Pinpoint the cell where the given text exists, returning its [X, Y] midpoint coordinate. 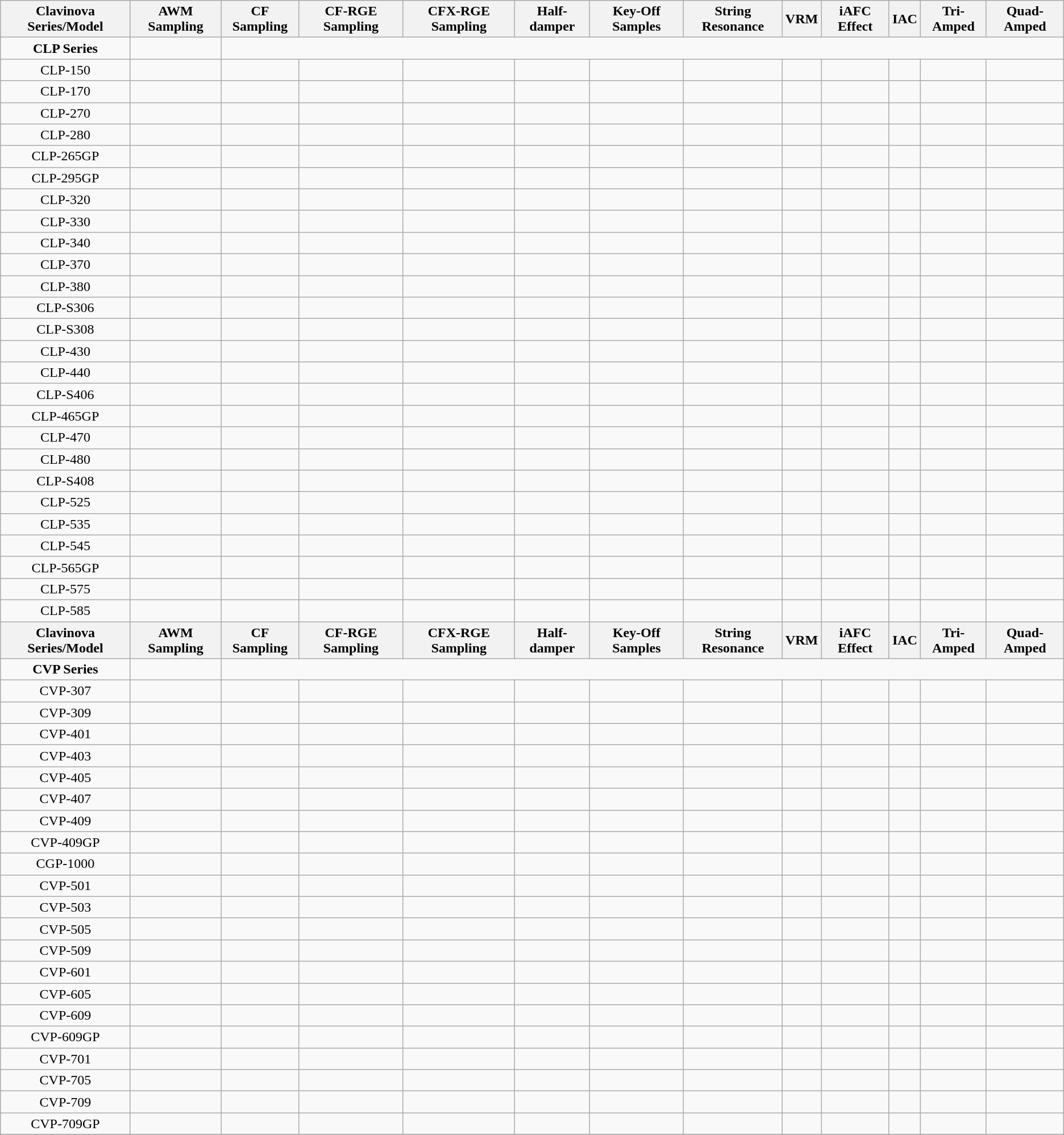
CLP-265GP [65, 156]
CVP-609GP [65, 1037]
CVP-609 [65, 1016]
CGP-1000 [65, 864]
CLP-330 [65, 221]
CVP-503 [65, 907]
CLP Series [65, 48]
CLP-370 [65, 264]
CVP-505 [65, 929]
CLP-S408 [65, 481]
CLP-470 [65, 438]
CLP-535 [65, 524]
CLP-S306 [65, 308]
CVP-501 [65, 885]
CLP-S308 [65, 330]
CLP-525 [65, 502]
CVP-407 [65, 799]
CVP-509 [65, 950]
CLP-465GP [65, 416]
CLP-320 [65, 199]
CVP-409GP [65, 842]
CVP-705 [65, 1080]
CVP-307 [65, 691]
CVP-709 [65, 1102]
CLP-480 [65, 459]
CLP-545 [65, 546]
CVP-601 [65, 972]
CLP-270 [65, 113]
CLP-280 [65, 135]
CLP-170 [65, 92]
CLP-295GP [65, 178]
CLP-430 [65, 351]
CLP-340 [65, 243]
CLP-S406 [65, 394]
CLP-440 [65, 373]
CVP-309 [65, 713]
CVP-709GP [65, 1124]
CVP-405 [65, 778]
CLP-380 [65, 286]
CVP-409 [65, 821]
CVP-701 [65, 1059]
CLP-575 [65, 589]
CLP-150 [65, 70]
CLP-565GP [65, 567]
CVP-401 [65, 734]
CVP Series [65, 670]
CLP-585 [65, 610]
CVP-403 [65, 756]
CVP-605 [65, 994]
